Pinpoint the cell where the given text exists, returning its [x, y] midpoint coordinate. 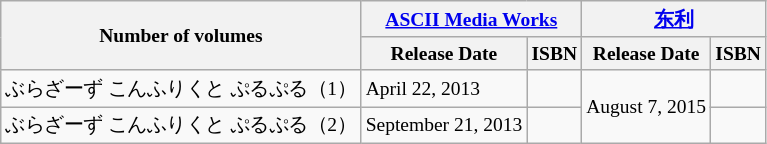
Number of volumes [181, 36]
东利 [674, 19]
ASCII Media Works [472, 19]
April 22, 2013 [444, 88]
ぶらざーず こんふりくと ぷるぷる（1） [181, 88]
ぶらざーず こんふりくと ぷるぷる（2） [181, 125]
September 21, 2013 [444, 125]
August 7, 2015 [646, 106]
